Detect which cell encompasses the target text, then output its [x, y] center coordinate. 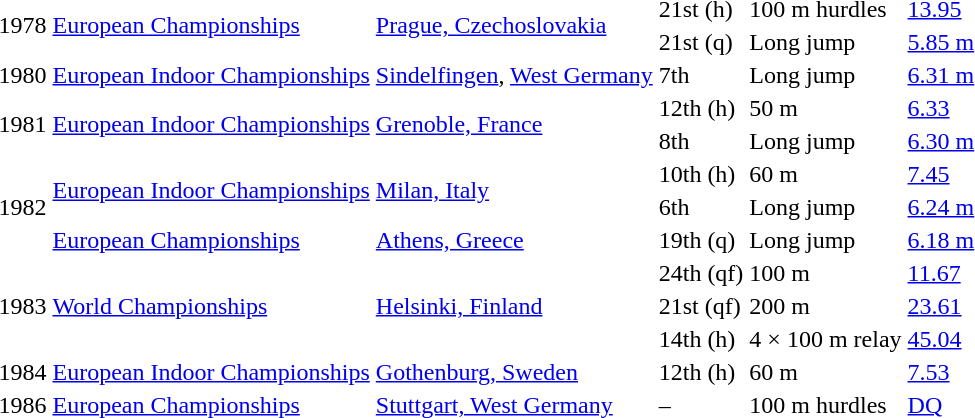
Milan, Italy [514, 190]
Gothenburg, Sweden [514, 372]
21st (q) [701, 42]
Sindelfingen, West Germany [514, 75]
14th (h) [701, 339]
200 m [826, 306]
4 × 100 m relay [826, 339]
50 m [826, 108]
Athens, Greece [514, 240]
21st (qf) [701, 306]
19th (q) [701, 240]
Helsinki, Finland [514, 306]
European Championships [211, 240]
Grenoble, France [514, 124]
7th [701, 75]
World Championships [211, 306]
100 m [826, 273]
6th [701, 207]
24th (qf) [701, 273]
10th (h) [701, 174]
8th [701, 141]
